Return (X, Y) of the center of cell containing provided text 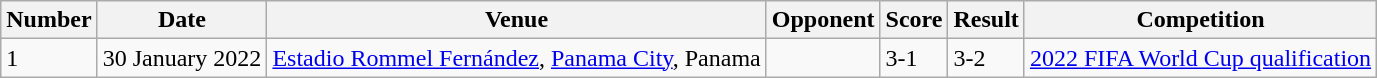
Date (182, 20)
30 January 2022 (182, 58)
Estadio Rommel Fernández, Panama City, Panama (516, 58)
Venue (516, 20)
Result (986, 20)
Opponent (823, 20)
2022 FIFA World Cup qualification (1200, 58)
3-1 (914, 58)
Number (49, 20)
Score (914, 20)
1 (49, 58)
3-2 (986, 58)
Competition (1200, 20)
